Output the (x, y) coordinate of the center of the cell containing the given text.  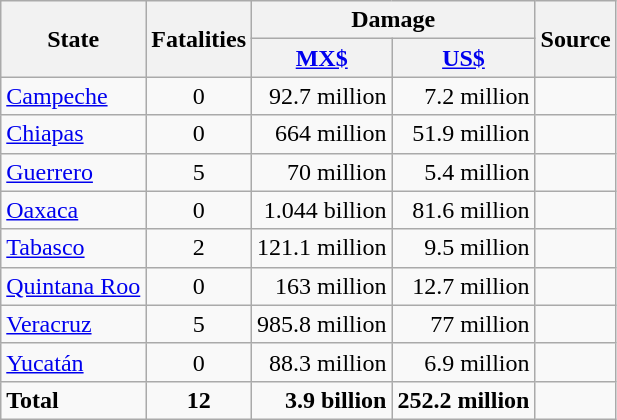
Yucatán (74, 362)
163 million (322, 286)
Guerrero (74, 172)
Tabasco (74, 248)
77 million (464, 324)
US$ (464, 58)
9.5 million (464, 248)
7.2 million (464, 96)
Source (576, 39)
70 million (322, 172)
1.044 billion (322, 210)
2 (199, 248)
Chiapas (74, 134)
Fatalities (199, 39)
51.9 million (464, 134)
12 (199, 400)
Damage (394, 20)
81.6 million (464, 210)
664 million (322, 134)
Total (74, 400)
Quintana Roo (74, 286)
121.1 million (322, 248)
5.4 million (464, 172)
12.7 million (464, 286)
88.3 million (322, 362)
252.2 million (464, 400)
Oaxaca (74, 210)
State (74, 39)
92.7 million (322, 96)
3.9 billion (322, 400)
Campeche (74, 96)
6.9 million (464, 362)
MX$ (322, 58)
Veracruz (74, 324)
985.8 million (322, 324)
